Output the (x, y) coordinate of the center of the cell containing the given text.  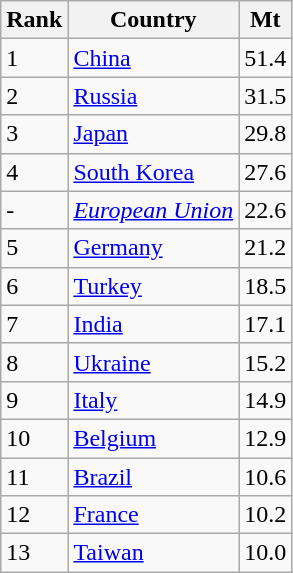
27.6 (266, 172)
11 (34, 477)
Brazil (154, 477)
Japan (154, 134)
Ukraine (154, 362)
10.2 (266, 515)
Rank (34, 20)
9 (34, 400)
18.5 (266, 286)
15.2 (266, 362)
17.1 (266, 324)
10 (34, 438)
China (154, 58)
51.4 (266, 58)
Italy (154, 400)
12 (34, 515)
3 (34, 134)
5 (34, 248)
1 (34, 58)
12.9 (266, 438)
22.6 (266, 210)
Turkey (154, 286)
7 (34, 324)
8 (34, 362)
21.2 (266, 248)
South Korea (154, 172)
European Union (154, 210)
Mt (266, 20)
4 (34, 172)
Russia (154, 96)
6 (34, 286)
14.9 (266, 400)
13 (34, 553)
Taiwan (154, 553)
France (154, 515)
Germany (154, 248)
31.5 (266, 96)
Belgium (154, 438)
2 (34, 96)
10.0 (266, 553)
Country (154, 20)
29.8 (266, 134)
- (34, 210)
10.6 (266, 477)
India (154, 324)
